Provide the (X, Y) coordinate of the cell's center where the given text is located.  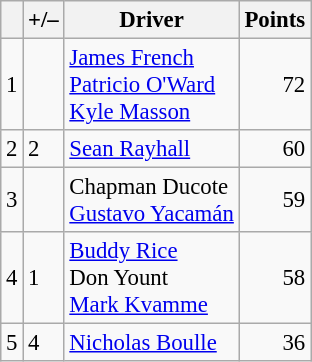
60 (274, 149)
58 (274, 278)
5 (12, 343)
72 (274, 85)
Points (274, 20)
36 (274, 343)
James French Patricio O'Ward Kyle Masson (152, 85)
Chapman Ducote Gustavo Yacamán (152, 200)
59 (274, 200)
Buddy Rice Don Yount Mark Kvamme (152, 278)
3 (12, 200)
Sean Rayhall (152, 149)
+/– (44, 20)
Nicholas Boulle (152, 343)
Driver (152, 20)
